Provide the [X, Y] coordinate of the cell's center where the given text is located.  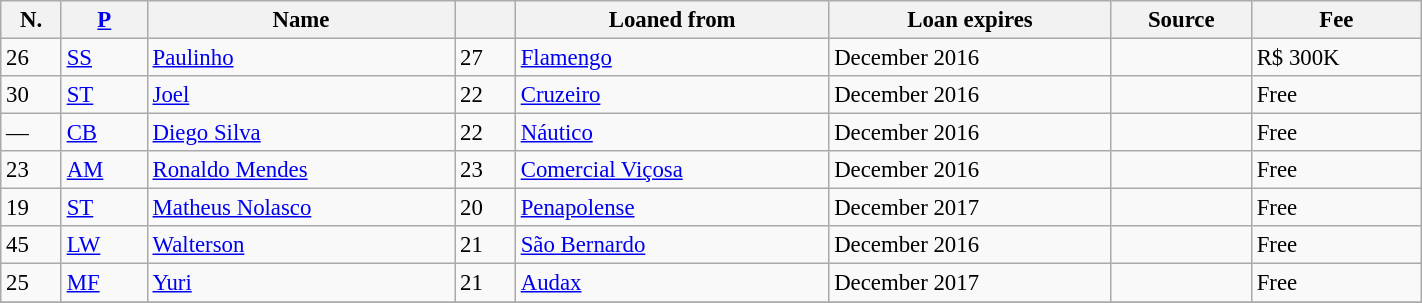
MF [104, 283]
AM [104, 170]
Cruzeiro [672, 95]
CB [104, 133]
SS [104, 58]
Audax [672, 283]
Source [1181, 20]
Yuri [301, 283]
Name [301, 20]
Comercial Viçosa [672, 170]
Loan expires [970, 20]
Joel [301, 95]
30 [32, 95]
27 [486, 58]
— [32, 133]
Matheus Nolasco [301, 208]
19 [32, 208]
Ronaldo Mendes [301, 170]
Diego Silva [301, 133]
45 [32, 245]
Paulinho [301, 58]
Loaned from [672, 20]
LW [104, 245]
R$ 300K [1336, 58]
Fee [1336, 20]
26 [32, 58]
P [104, 20]
20 [486, 208]
Walterson [301, 245]
Náutico [672, 133]
São Bernardo [672, 245]
Penapolense [672, 208]
25 [32, 283]
N. [32, 20]
Flamengo [672, 58]
